Find where the given text appears and provide that cell's center as [x, y] coordinate. 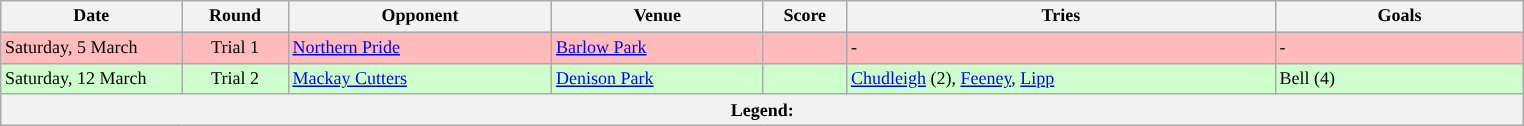
Mackay Cutters [420, 78]
Venue [658, 16]
Saturday, 12 March [92, 78]
Legend: [762, 110]
Denison Park [658, 78]
Chudleigh (2), Feeney, Lipp [1062, 78]
Trial 1 [235, 48]
Score [805, 16]
Northern Pride [420, 48]
Opponent [420, 16]
Round [235, 16]
Bell (4) [1400, 78]
Trial 2 [235, 78]
Barlow Park [658, 48]
Tries [1062, 16]
Goals [1400, 16]
Saturday, 5 March [92, 48]
Date [92, 16]
